Detect which cell encompasses the target text, then output its (x, y) center coordinate. 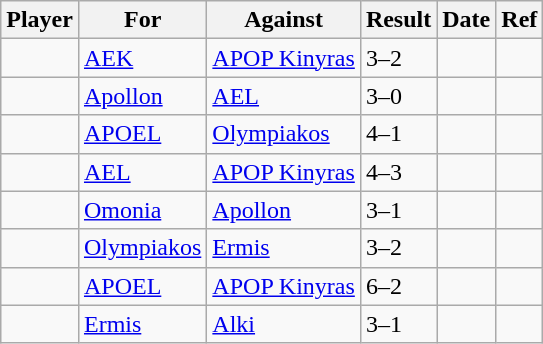
4–1 (398, 134)
Alki (284, 324)
4–3 (398, 172)
Omonia (142, 210)
Result (398, 20)
Player (40, 20)
6–2 (398, 286)
Ref (520, 20)
Against (284, 20)
AEK (142, 58)
For (142, 20)
Date (466, 20)
3–0 (398, 96)
